Return the [x, y] coordinate for the center point of the cell that contains the specified text.  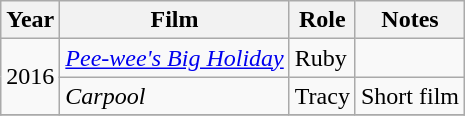
Film [174, 20]
Short film [410, 96]
Carpool [174, 96]
Role [322, 20]
Ruby [322, 58]
Year [30, 20]
Notes [410, 20]
Pee-wee's Big Holiday [174, 58]
Tracy [322, 96]
2016 [30, 77]
